Determine the [X, Y] coordinate at the center of the cell enclosing the given text.  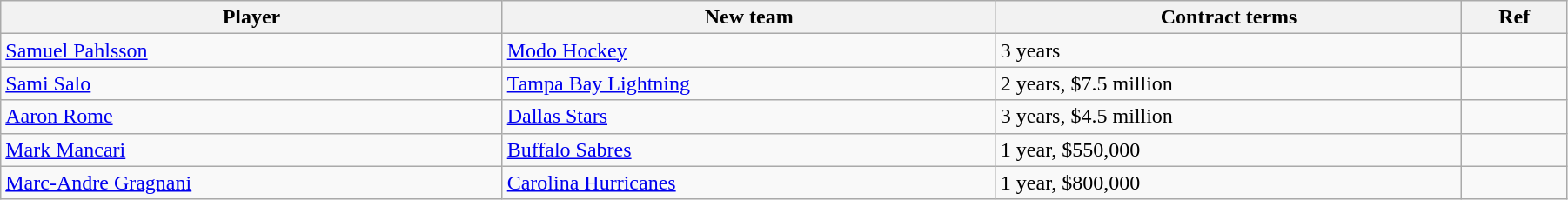
New team [748, 17]
Contract terms [1229, 17]
Marc-Andre Gragnani [251, 183]
1 year, $550,000 [1229, 150]
Tampa Bay Lightning [748, 83]
Player [251, 17]
2 years, $7.5 million [1229, 83]
3 years, $4.5 million [1229, 117]
Sami Salo [251, 83]
3 years [1229, 50]
Mark Mancari [251, 150]
Buffalo Sabres [748, 150]
1 year, $800,000 [1229, 183]
Aaron Rome [251, 117]
Carolina Hurricanes [748, 183]
Modo Hockey [748, 50]
Dallas Stars [748, 117]
Ref [1514, 17]
Samuel Pahlsson [251, 50]
